Identify which cell holds the provided text, then report its (X, Y) central coordinate. 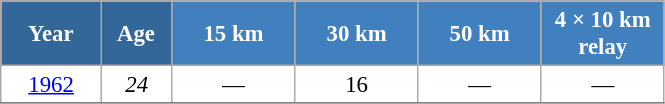
50 km (480, 34)
15 km (234, 34)
24 (136, 85)
Age (136, 34)
30 km (356, 34)
16 (356, 85)
Year (52, 34)
1962 (52, 85)
4 × 10 km relay (602, 34)
